Return the (X, Y) coordinate for the center point of the cell that contains the specified text.  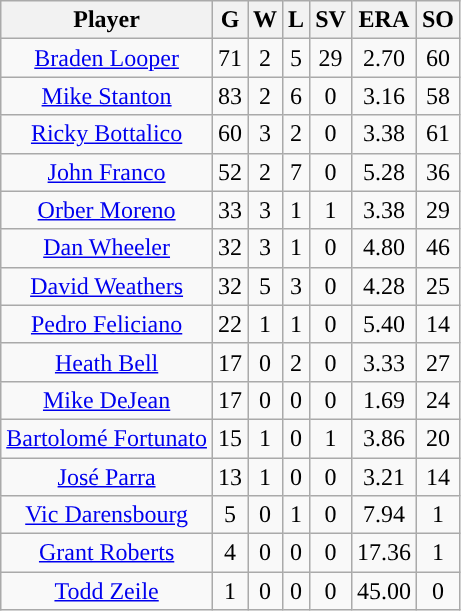
22 (230, 324)
Vic Darensbourg (107, 515)
71 (230, 58)
Orber Moreno (107, 210)
5.28 (384, 172)
13 (230, 477)
Heath Bell (107, 362)
1.69 (384, 400)
3.21 (384, 477)
20 (438, 438)
4.28 (384, 286)
Ricky Bottalico (107, 134)
SO (438, 20)
Player (107, 20)
John Franco (107, 172)
4 (230, 553)
David Weathers (107, 286)
61 (438, 134)
7.94 (384, 515)
25 (438, 286)
3.86 (384, 438)
36 (438, 172)
Todd Zeile (107, 591)
6 (296, 96)
Pedro Feliciano (107, 324)
33 (230, 210)
G (230, 20)
ERA (384, 20)
SV (331, 20)
L (296, 20)
José Parra (107, 477)
45.00 (384, 591)
52 (230, 172)
Dan Wheeler (107, 248)
46 (438, 248)
3.16 (384, 96)
24 (438, 400)
Grant Roberts (107, 553)
Braden Looper (107, 58)
5.40 (384, 324)
17.36 (384, 553)
58 (438, 96)
W (266, 20)
15 (230, 438)
83 (230, 96)
3.33 (384, 362)
Bartolomé Fortunato (107, 438)
Mike Stanton (107, 96)
4.80 (384, 248)
Mike DeJean (107, 400)
27 (438, 362)
2.70 (384, 58)
7 (296, 172)
